Capture the cell that displays the provided text and extract its (X, Y) central coordinate. 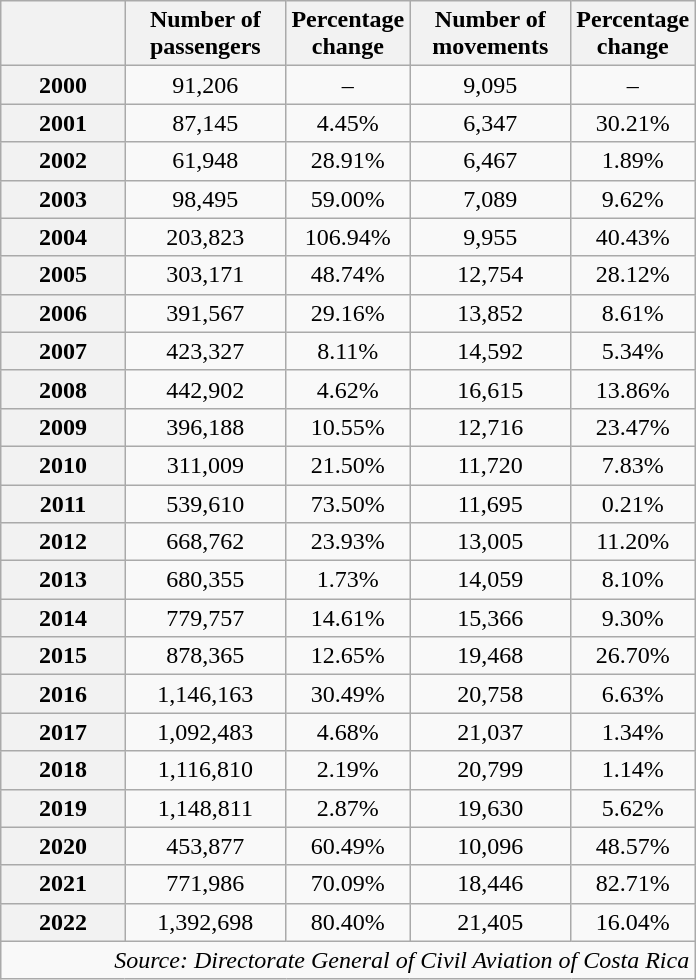
5.62% (633, 808)
9.30% (633, 618)
2.87% (348, 808)
668,762 (206, 542)
21,037 (490, 732)
91,206 (206, 85)
70.09% (348, 884)
311,009 (206, 465)
15,366 (490, 618)
Number of passengers (206, 34)
20,799 (490, 770)
5.34% (633, 351)
2008 (63, 389)
2.19% (348, 770)
19,468 (490, 656)
1.34% (633, 732)
2018 (63, 770)
4.62% (348, 389)
680,355 (206, 580)
11,695 (490, 503)
14,059 (490, 580)
2003 (63, 199)
1,148,811 (206, 808)
29.16% (348, 313)
19,630 (490, 808)
23.93% (348, 542)
28.91% (348, 161)
2019 (63, 808)
442,902 (206, 389)
1.14% (633, 770)
1,146,163 (206, 694)
80.40% (348, 922)
14.61% (348, 618)
4.68% (348, 732)
2007 (63, 351)
8.10% (633, 580)
82.71% (633, 884)
396,188 (206, 427)
2012 (63, 542)
30.21% (633, 123)
423,327 (206, 351)
13,852 (490, 313)
21.50% (348, 465)
303,171 (206, 275)
61,948 (206, 161)
9.62% (633, 199)
18,446 (490, 884)
2006 (63, 313)
539,610 (206, 503)
2015 (63, 656)
771,986 (206, 884)
14,592 (490, 351)
2010 (63, 465)
106.94% (348, 237)
Number of movements (490, 34)
10.55% (348, 427)
2005 (63, 275)
2002 (63, 161)
48.74% (348, 275)
Source: Directorate General of Civil Aviation of Costa Rica (348, 960)
7,089 (490, 199)
9,095 (490, 85)
453,877 (206, 846)
9,955 (490, 237)
2022 (63, 922)
73.50% (348, 503)
0.21% (633, 503)
60.49% (348, 846)
30.49% (348, 694)
21,405 (490, 922)
1,092,483 (206, 732)
1.89% (633, 161)
2011 (63, 503)
1,116,810 (206, 770)
2009 (63, 427)
98,495 (206, 199)
16.04% (633, 922)
12,716 (490, 427)
11,720 (490, 465)
26.70% (633, 656)
13,005 (490, 542)
40.43% (633, 237)
7.83% (633, 465)
12.65% (348, 656)
87,145 (206, 123)
20,758 (490, 694)
12,754 (490, 275)
2014 (63, 618)
878,365 (206, 656)
6.63% (633, 694)
48.57% (633, 846)
8.11% (348, 351)
2001 (63, 123)
2000 (63, 85)
6,347 (490, 123)
2004 (63, 237)
2016 (63, 694)
2017 (63, 732)
13.86% (633, 389)
6,467 (490, 161)
11.20% (633, 542)
16,615 (490, 389)
391,567 (206, 313)
10,096 (490, 846)
28.12% (633, 275)
8.61% (633, 313)
23.47% (633, 427)
4.45% (348, 123)
203,823 (206, 237)
59.00% (348, 199)
2013 (63, 580)
1,392,698 (206, 922)
2021 (63, 884)
779,757 (206, 618)
2020 (63, 846)
1.73% (348, 580)
